Detect which cell encompasses the target text, then output its (X, Y) center coordinate. 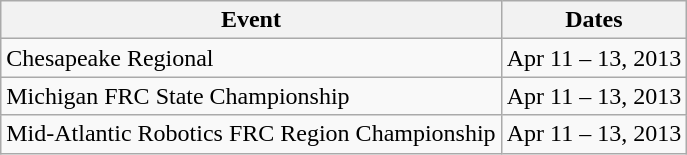
Event (251, 20)
Chesapeake Regional (251, 58)
Dates (594, 20)
Mid-Atlantic Robotics FRC Region Championship (251, 134)
Michigan FRC State Championship (251, 96)
